Detect which cell encompasses the target text, then output its [X, Y] center coordinate. 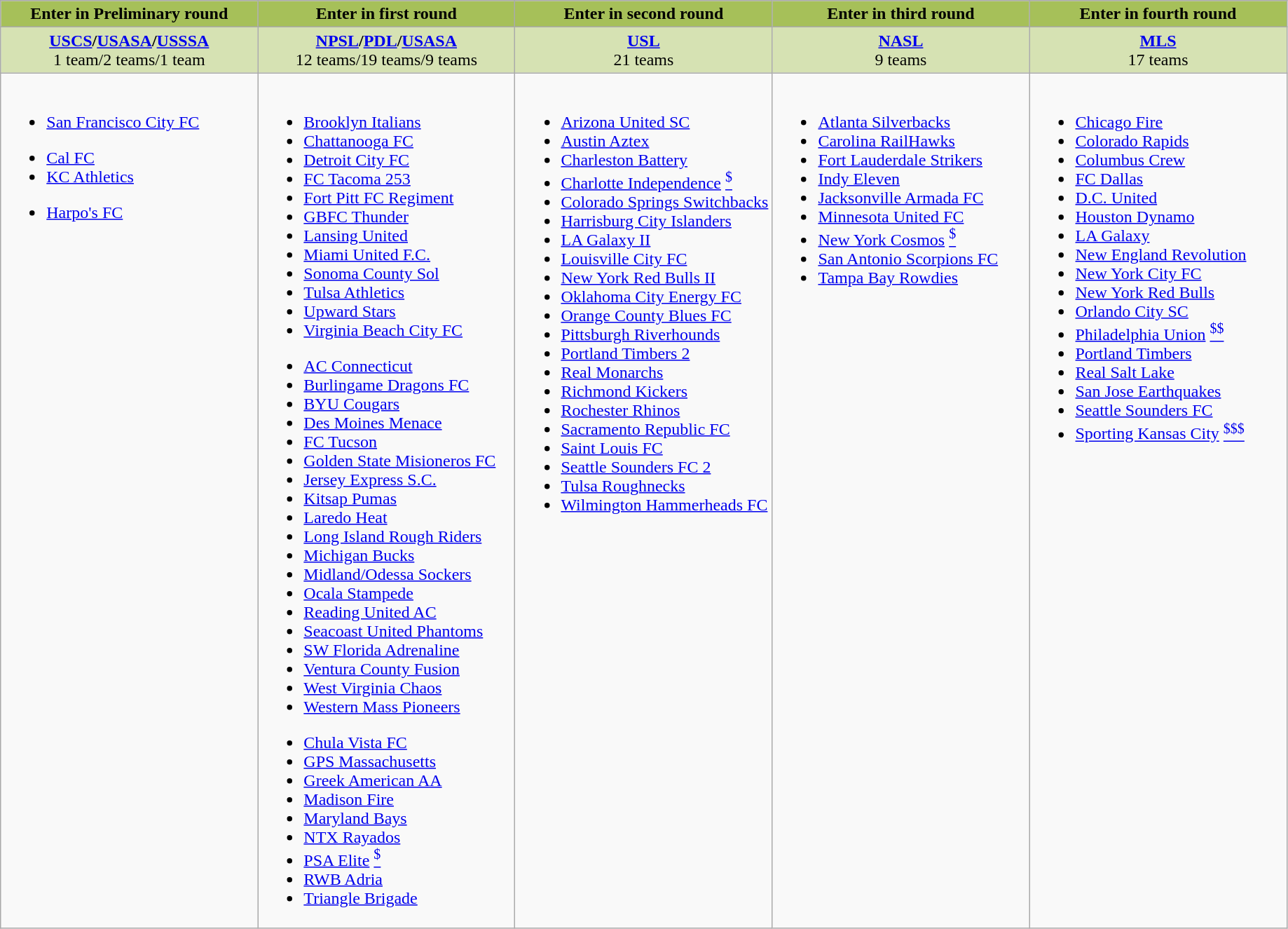
Enter in third round [901, 14]
San Francisco City FCCal FCKC AthleticsHarpo's FC [129, 501]
Enter in first round [387, 14]
USCS/USASA/USSSA1 team/2 teams/1 team [129, 50]
MLS 17 teams [1158, 50]
NPSL/PDL/USASA12 teams/19 teams/9 teams [387, 50]
USL21 teams [643, 50]
Enter in fourth round [1158, 14]
Enter in Preliminary round [129, 14]
Enter in second round [643, 14]
NASL9 teams [901, 50]
